Locate the cell with the specified text and output its [x, y] center coordinate. 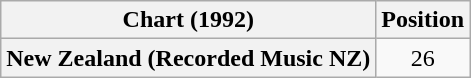
New Zealand (Recorded Music NZ) [188, 58]
26 [423, 58]
Chart (1992) [188, 20]
Position [423, 20]
